Capture the cell that displays the provided text and extract its [x, y] central coordinate. 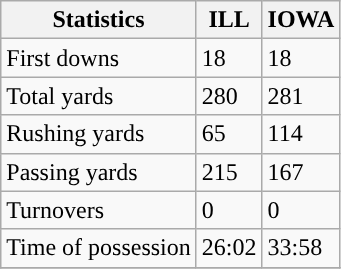
167 [301, 172]
114 [301, 134]
ILL [229, 20]
281 [301, 96]
280 [229, 96]
IOWA [301, 20]
Statistics [99, 20]
Total yards [99, 96]
First downs [99, 58]
26:02 [229, 248]
33:58 [301, 248]
215 [229, 172]
65 [229, 134]
Rushing yards [99, 134]
Time of possession [99, 248]
Passing yards [99, 172]
Turnovers [99, 210]
